Return the [x, y] coordinate for the center point of the cell that contains the specified text.  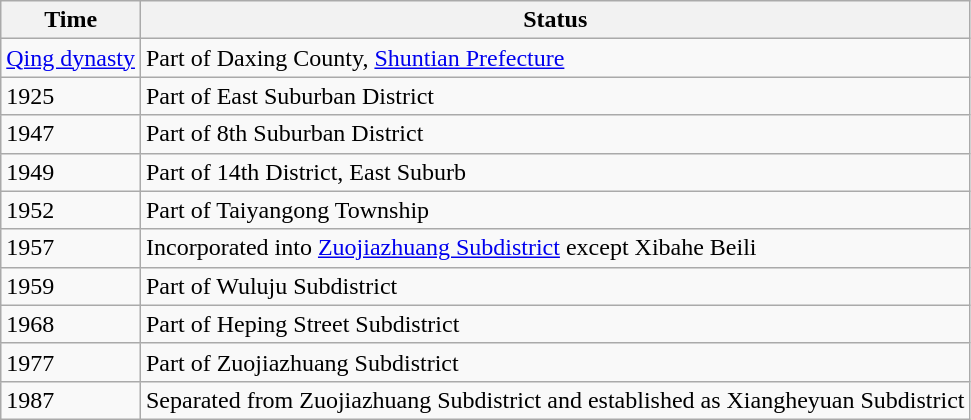
1959 [71, 286]
1949 [71, 172]
Incorporated into Zuojiazhuang Subdistrict except Xibahe Beili [555, 248]
Time [71, 20]
Part of 14th District, East Suburb [555, 172]
Part of Wuluju Subdistrict [555, 286]
1952 [71, 210]
1987 [71, 400]
Part of Taiyangong Township [555, 210]
1968 [71, 324]
1957 [71, 248]
Part of Heping Street Subdistrict [555, 324]
Part of Daxing County, Shuntian Prefecture [555, 58]
Part of East Suburban District [555, 96]
1925 [71, 96]
1947 [71, 134]
Qing dynasty [71, 58]
Separated from Zuojiazhuang Subdistrict and established as Xiangheyuan Subdistrict [555, 400]
1977 [71, 362]
Part of Zuojiazhuang Subdistrict [555, 362]
Status [555, 20]
Part of 8th Suburban District [555, 134]
